Return the (x, y) coordinate for the center point of the cell that contains the specified text.  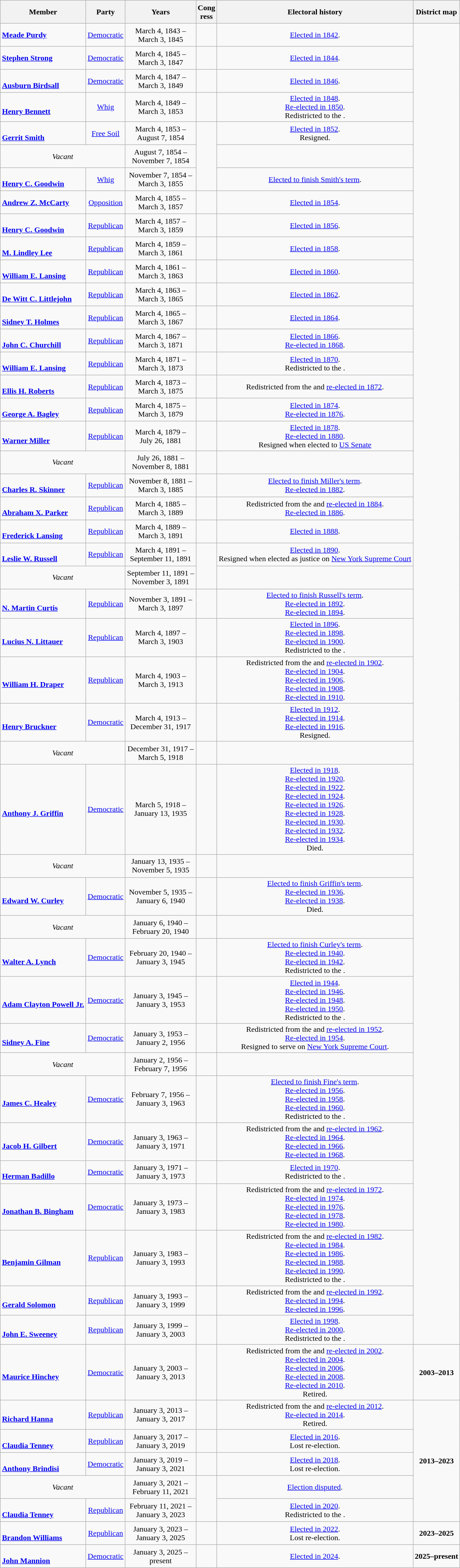
February 20, 1940 –January 3, 1945 (161, 957)
Elected in 1852.Resigned. (315, 133)
January 3, 1973 –January 3, 1983 (161, 1207)
Ellis H. Roberts (43, 387)
March 4, 1843 –March 3, 1845 (161, 35)
Lucius N. Littauer (43, 637)
Leslie W. Russell (43, 554)
December 31, 1917 –March 5, 1918 (161, 753)
Elected in 2016.Lost re-election. (315, 1441)
Elected in 1870.Redistricted to the . (315, 364)
James C. Healey (43, 1099)
Meade Purdy (43, 35)
Elected in 1970.Redistricted to the . (315, 1172)
January 3, 2021 –February 11, 2021 (161, 1487)
Elected in 1890.Resigned when elected as justice on New York Supreme Court (315, 554)
Elected in 1854. (315, 203)
Maurice Hinchey (43, 1373)
Elected in 2024. (315, 1556)
March 4, 1875 –March 3, 1879 (161, 410)
Elected in 1862. (315, 295)
January 2, 1956 –February 7, 1956 (161, 1064)
March 4, 1857 –March 3, 1859 (161, 226)
Jacob H. Gilbert (43, 1142)
March 4, 1853 –August 7, 1854 (161, 133)
Opposition (106, 203)
Stephen Strong (43, 58)
Elected in 1842. (315, 35)
March 4, 1861 –March 3, 1863 (161, 272)
January 6, 1940 –February 20, 1940 (161, 927)
March 4, 1855 –March 3, 1857 (161, 203)
Redistricted from the and re-elected in 1972.Re-elected in 1974.Re-elected in 1976.Re-elected in 1978.Re-elected in 1980. (315, 1207)
Elected in 2022.Lost re-election. (315, 1533)
Richard Hanna (43, 1415)
Jonathan B. Bingham (43, 1207)
March 4, 1845 –March 3, 1847 (161, 58)
February 7, 1956 –January 3, 1963 (161, 1099)
Anthony Brindisi (43, 1464)
Member (43, 12)
Elected in 1846. (315, 81)
July 26, 1881 –November 8, 1881 (161, 462)
January 3, 2019 –January 3, 2021 (161, 1464)
2013–2023 (437, 1461)
Redistricted from the and re-elected in 1902.Re-elected in 1904.Re-elected in 1906.Re-elected in 1908.Re-elected in 1910. (315, 680)
March 4, 1871 –March 3, 1873 (161, 364)
January 3, 1993 –January 3, 1999 (161, 1301)
Congress (206, 12)
Redistricted from the and re-elected in 1872. (315, 387)
Walter A. Lynch (43, 957)
Elected in 1866.Re-elected in 1868. (315, 341)
March 4, 1879 –July 26, 1881 (161, 436)
March 4, 1913 –December 31, 1917 (161, 722)
Abraham X. Parker (43, 508)
August 7, 1854 –November 7, 1854 (161, 156)
Elected to finish Russell's term.Re-elected in 1892.Re-elected in 1894. (315, 604)
Elected to finish Miller's term.Re-elected in 1882. (315, 485)
March 4, 1847 –March 3, 1849 (161, 81)
John E. Sweeney (43, 1330)
Elected in 1874.Re-elected in 1876. (315, 410)
Elected in 1912.Re-elected in 1914.Re-elected in 1916.Resigned. (315, 722)
Elected in 2018.Lost re-election. (315, 1464)
January 3, 1999 –January 3, 2003 (161, 1330)
Free Soil (106, 133)
M. Lindley Lee (43, 249)
March 4, 1891 –September 11, 1891 (161, 554)
Charles R. Skinner (43, 485)
November 8, 1881 –March 3, 1885 (161, 485)
Elected in 2020.Redistricted to the . (315, 1510)
Brandon Williams (43, 1533)
Elected in 1858. (315, 249)
Ausburn Birdsall (43, 81)
John C. Churchill (43, 341)
Herman Badillo (43, 1172)
March 4, 1859 –March 3, 1861 (161, 249)
Henry Bruckner (43, 722)
Party (106, 12)
Gerrit Smith (43, 133)
Andrew Z. McCarty (43, 203)
Elected in 1888. (315, 531)
Elected in 1896.Re-elected in 1898.Re-elected in 1900.Redistricted to the . (315, 637)
March 4, 1873 –March 3, 1875 (161, 387)
Gerald Solomon (43, 1301)
Elected in 1848.Re-elected in 1850.Redistricted to the . (315, 107)
Edward W. Curley (43, 896)
2003–2013 (437, 1373)
Elected in 1864. (315, 318)
January 13, 1935 –November 5, 1935 (161, 866)
District map (437, 12)
Elected in 1860. (315, 272)
Sidney T. Holmes (43, 318)
George A. Bagley (43, 410)
January 3, 1953 –January 2, 1956 (161, 1038)
Elected in 1856. (315, 226)
Elected in 1878.Re-elected in 1880.Resigned when elected to US Senate (315, 436)
March 4, 1867 –March 3, 1871 (161, 341)
January 3, 1945 –January 3, 1953 (161, 1000)
March 4, 1863 –March 3, 1865 (161, 295)
January 3, 1963 –January 3, 1971 (161, 1142)
January 3, 2025 –present (161, 1556)
Redistricted from the and re-elected in 2002.Re-elected in 2004.Re-elected in 2006.Re-elected in 2008.Re-elected in 2010.Retired. (315, 1373)
Elected to finish Curley's term.Re-elected in 1940.Re-elected in 1942.Redistricted to the . (315, 957)
2023–2025 (437, 1533)
Elected in 1998.Re-elected in 2000.Redistricted to the . (315, 1330)
January 3, 2017 –January 3, 2019 (161, 1441)
Elected to finish Fine's term.Re-elected in 1956.Re-elected in 1958.Re-elected in 1960.Redistricted to the . (315, 1099)
Redistricted from the and re-elected in 1982.Re-elected in 1984.Re-elected in 1986.Re-elected in 1988.Re-elected in 1990.Redistricted to the . (315, 1258)
November 7, 1854 –March 3, 1855 (161, 179)
Frederick Lansing (43, 531)
Election disputed. (315, 1487)
March 4, 1865 –March 3, 1867 (161, 318)
November 3, 1891 –March 3, 1897 (161, 604)
March 4, 1849 –March 3, 1853 (161, 107)
March 5, 1918 –January 13, 1935 (161, 809)
2025–present (437, 1556)
Redistricted from the and re-elected in 2012.Re-elected in 2014.Retired. (315, 1415)
March 4, 1903 –March 3, 1913 (161, 680)
William H. Draper (43, 680)
Sidney A. Fine (43, 1038)
February 11, 2021 –January 3, 2023 (161, 1510)
De Witt C. Littlejohn (43, 295)
November 5, 1935 –January 6, 1940 (161, 896)
Adam Clayton Powell Jr. (43, 1000)
John Mannion (43, 1556)
March 4, 1885 –March 3, 1889 (161, 508)
Elected in 1844. (315, 58)
Redistricted from the and re-elected in 1952.Re-elected in 1954.Resigned to serve on New York Supreme Court. (315, 1038)
September 11, 1891 –November 3, 1891 (161, 577)
Anthony J. Griffin (43, 809)
March 4, 1889 –March 3, 1891 (161, 531)
January 3, 2013 –January 3, 2017 (161, 1415)
March 4, 1897 –March 3, 1903 (161, 637)
Elected to finish Griffin's term.Re-elected in 1936.Re-elected in 1938.Died. (315, 896)
Redistricted from the and re-elected in 1962.Re-elected in 1964.Re-elected in 1966.Re-elected in 1968. (315, 1142)
Benjamin Gilman (43, 1258)
Redistricted from the and re-elected in 1992.Re-elected in 1994.Re-elected in 1996. (315, 1301)
Redistricted from the and re-elected in 1884.Re-elected in 1886. (315, 508)
Elected in 1944.Re-elected in 1946.Re-elected in 1948.Re-elected in 1950.Redistricted to the . (315, 1000)
January 3, 2023 –January 3, 2025 (161, 1533)
January 3, 1971 –January 3, 1973 (161, 1172)
Years (161, 12)
January 3, 2003 –January 3, 2013 (161, 1373)
Henry Bennett (43, 107)
Electoral history (315, 12)
N. Martin Curtis (43, 604)
Elected to finish Smith's term. (315, 179)
Warner Miller (43, 436)
January 3, 1983 –January 3, 1993 (161, 1258)
